Return [X, Y] of the center of cell containing provided text 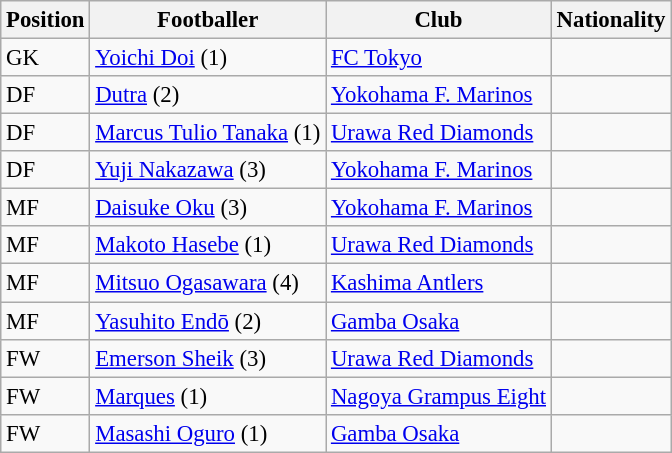
Masashi Oguro (1) [208, 433]
Yuji Nakazawa (3) [208, 170]
GK [46, 58]
Position [46, 20]
Emerson Sheik (3) [208, 358]
Yasuhito Endō (2) [208, 321]
FC Tokyo [439, 58]
Nagoya Grampus Eight [439, 396]
Nationality [610, 20]
Kashima Antlers [439, 283]
Marcus Tulio Tanaka (1) [208, 133]
Club [439, 20]
Dutra (2) [208, 95]
Footballer [208, 20]
Makoto Hasebe (1) [208, 245]
Daisuke Oku (3) [208, 208]
Mitsuo Ogasawara (4) [208, 283]
Yoichi Doi (1) [208, 58]
Marques (1) [208, 396]
